Provide the (x, y) coordinate of the cell's center where the given text is located.  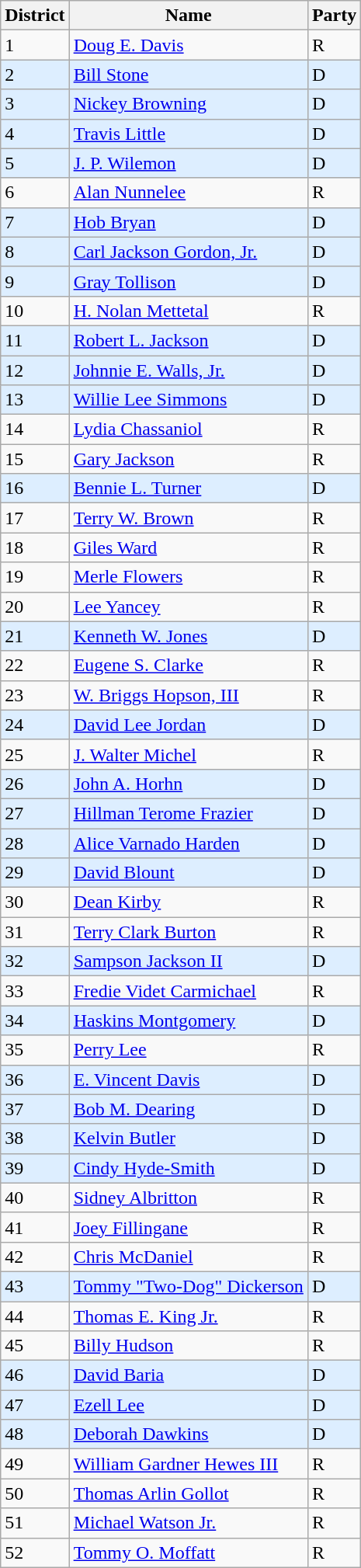
Joey Fillingane (188, 1227)
Bob M. Dearing (188, 1109)
5 (35, 163)
22 (35, 666)
Gray Tollison (188, 281)
50 (35, 1493)
Hillman Terome Frazier (188, 813)
17 (35, 518)
21 (35, 636)
J. Walter Michel (188, 754)
31 (35, 932)
10 (35, 311)
25 (35, 754)
Fredie Videt Carmichael (188, 991)
District (35, 16)
W. Briggs Hopson, III (188, 695)
Alan Nunnelee (188, 193)
51 (35, 1523)
David Lee Jordan (188, 725)
Lydia Chassaniol (188, 429)
45 (35, 1346)
Sidney Albritton (188, 1198)
Billy Hudson (188, 1346)
4 (35, 134)
Gary Jackson (188, 459)
26 (35, 784)
2 (35, 75)
39 (35, 1168)
46 (35, 1375)
Nickey Browning (188, 104)
42 (35, 1257)
12 (35, 370)
38 (35, 1139)
David Blount (188, 873)
7 (35, 222)
18 (35, 548)
43 (35, 1286)
36 (35, 1080)
20 (35, 607)
13 (35, 400)
11 (35, 340)
28 (35, 843)
Name (188, 16)
Tommy "Two-Dog" Dickerson (188, 1286)
John A. Horhn (188, 784)
48 (35, 1434)
33 (35, 991)
29 (35, 873)
14 (35, 429)
Travis Little (188, 134)
1 (35, 45)
Bennie L. Turner (188, 488)
40 (35, 1198)
37 (35, 1109)
Party (334, 16)
Johnnie E. Walls, Jr. (188, 370)
9 (35, 281)
Michael Watson Jr. (188, 1523)
Ezell Lee (188, 1405)
8 (35, 252)
Willie Lee Simmons (188, 400)
23 (35, 695)
Carl Jackson Gordon, Jr. (188, 252)
24 (35, 725)
Terry Clark Burton (188, 932)
49 (35, 1464)
Giles Ward (188, 548)
Eugene S. Clarke (188, 666)
44 (35, 1316)
3 (35, 104)
E. Vincent Davis (188, 1080)
H. Nolan Mettetal (188, 311)
Tommy O. Moffatt (188, 1552)
27 (35, 813)
32 (35, 961)
Perry Lee (188, 1050)
Thomas Arlin Gollot (188, 1493)
19 (35, 577)
Kelvin Butler (188, 1139)
Dean Kirby (188, 902)
Cindy Hyde-Smith (188, 1168)
30 (35, 902)
Robert L. Jackson (188, 340)
35 (35, 1050)
Alice Varnado Harden (188, 843)
Terry W. Brown (188, 518)
Bill Stone (188, 75)
Merle Flowers (188, 577)
41 (35, 1227)
15 (35, 459)
J. P. Wilemon (188, 163)
William Gardner Hewes III (188, 1464)
52 (35, 1552)
Haskins Montgomery (188, 1020)
Sampson Jackson II (188, 961)
47 (35, 1405)
Hob Bryan (188, 222)
Lee Yancey (188, 607)
16 (35, 488)
Kenneth W. Jones (188, 636)
Thomas E. King Jr. (188, 1316)
Deborah Dawkins (188, 1434)
6 (35, 193)
34 (35, 1020)
Doug E. Davis (188, 45)
Chris McDaniel (188, 1257)
David Baria (188, 1375)
